Detect which cell encompasses the target text, then output its [x, y] center coordinate. 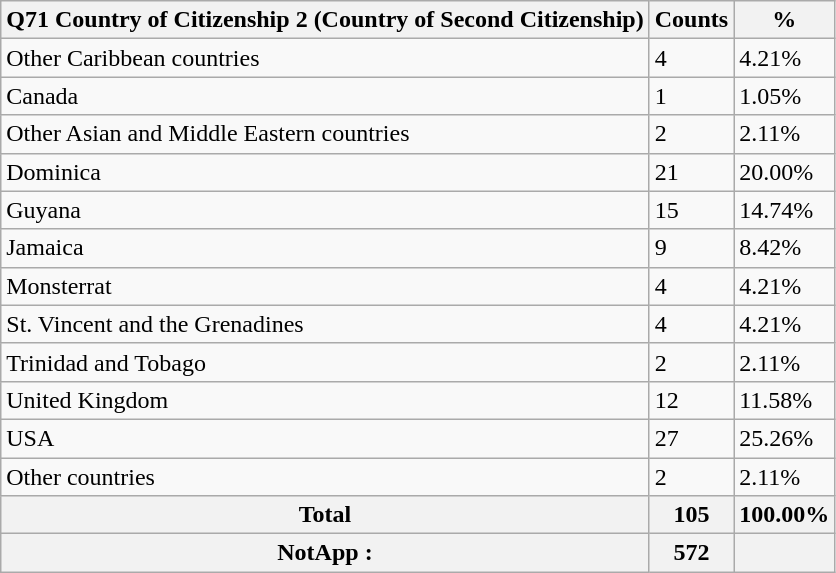
27 [691, 438]
21 [691, 172]
Canada [325, 96]
8.42% [784, 248]
NotApp : [325, 553]
1 [691, 96]
14.74% [784, 210]
Counts [691, 20]
12 [691, 400]
105 [691, 515]
Trinidad and Tobago [325, 362]
9 [691, 248]
100.00% [784, 515]
USA [325, 438]
Q71 Country of Citizenship 2 (Country of Second Citizenship) [325, 20]
Dominica [325, 172]
11.58% [784, 400]
572 [691, 553]
15 [691, 210]
Monsterrat [325, 286]
20.00% [784, 172]
St. Vincent and the Grenadines [325, 324]
Total [325, 515]
United Kingdom [325, 400]
Other Caribbean countries [325, 58]
25.26% [784, 438]
Other Asian and Middle Eastern countries [325, 134]
Guyana [325, 210]
1.05% [784, 96]
Other countries [325, 477]
Jamaica [325, 248]
% [784, 20]
